Determine the [x, y] coordinate at the center of the cell enclosing the given text.  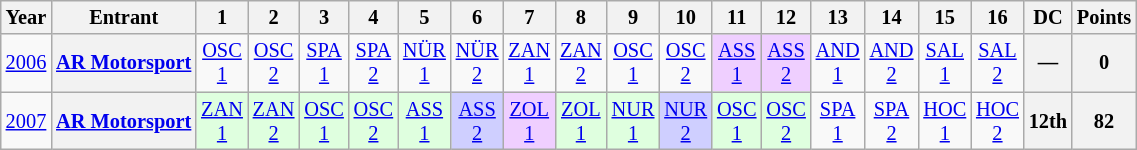
DC [1048, 17]
2006 [26, 63]
HOC1 [944, 121]
3 [324, 17]
7 [529, 17]
11 [736, 17]
10 [686, 17]
16 [998, 17]
13 [838, 17]
NÜR1 [424, 63]
2007 [26, 121]
NUR1 [634, 121]
1 [222, 17]
8 [581, 17]
15 [944, 17]
4 [374, 17]
82 [1104, 121]
Year [26, 17]
6 [478, 17]
9 [634, 17]
12 [786, 17]
2 [274, 17]
0 [1104, 63]
NUR2 [686, 121]
14 [892, 17]
SAL1 [944, 63]
SAL2 [998, 63]
Entrant [124, 17]
AND1 [838, 63]
5 [424, 17]
NÜR2 [478, 63]
Points [1104, 17]
HOC2 [998, 121]
AND2 [892, 63]
— [1048, 63]
12th [1048, 121]
